From the cell containing the given text, extract its center point as [x, y] coordinate. 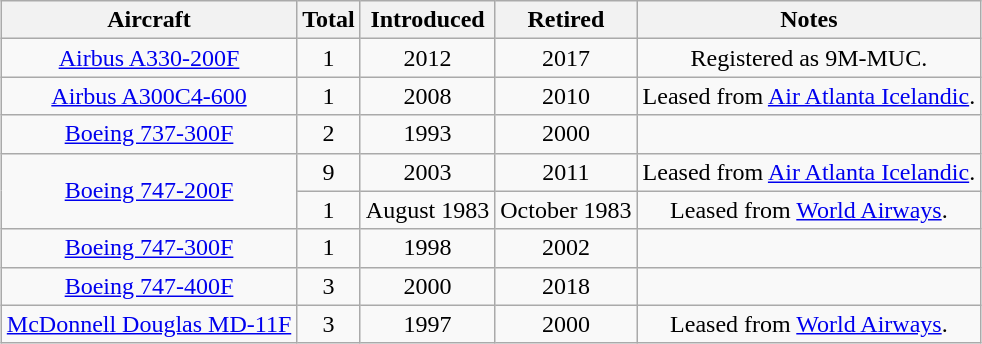
1993 [427, 134]
McDonnell Douglas MD-11F [149, 324]
Aircraft [149, 20]
1997 [427, 324]
Retired [566, 20]
2002 [566, 248]
2017 [566, 58]
2008 [427, 96]
2018 [566, 286]
Introduced [427, 20]
2003 [427, 172]
Boeing 747-300F [149, 248]
9 [329, 172]
Boeing 747-400F [149, 286]
Notes [809, 20]
2 [329, 134]
Boeing 747-200F [149, 191]
Total [329, 20]
August 1983 [427, 210]
October 1983 [566, 210]
Registered as 9M-MUC. [809, 58]
2012 [427, 58]
2011 [566, 172]
Boeing 737-300F [149, 134]
Airbus A300C4-600 [149, 96]
Airbus A330-200F [149, 58]
2010 [566, 96]
1998 [427, 248]
